Pinpoint the cell where the given text exists, returning its [X, Y] midpoint coordinate. 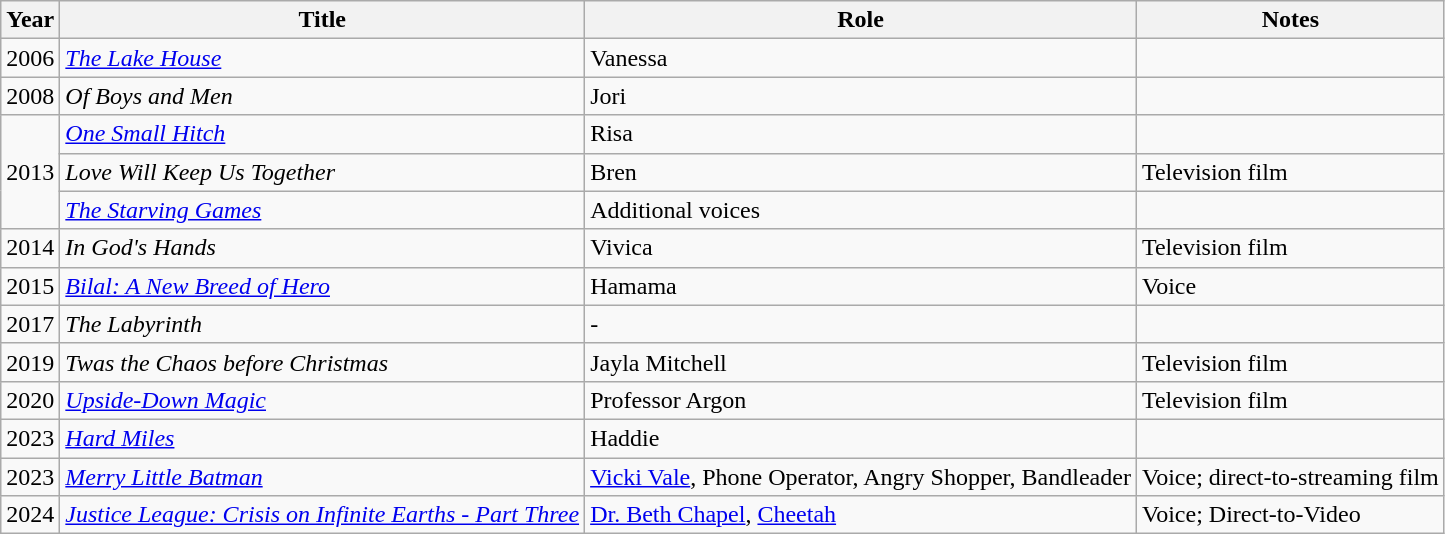
Risa [861, 134]
Bren [861, 172]
Dr. Beth Chapel, Cheetah [861, 515]
In God's Hands [322, 248]
Voice; direct-to-streaming film [1290, 477]
Voice; Direct-to-Video [1290, 515]
Professor Argon [861, 400]
Voice [1290, 286]
2006 [30, 58]
One Small Hitch [322, 134]
- [861, 324]
Vicki Vale, Phone Operator, Angry Shopper, Bandleader [861, 477]
2024 [30, 515]
Year [30, 20]
Merry Little Batman [322, 477]
Hamama [861, 286]
2013 [30, 172]
Jayla Mitchell [861, 362]
2015 [30, 286]
Bilal: A New Breed of Hero [322, 286]
2020 [30, 400]
Additional voices [861, 210]
Of Boys and Men [322, 96]
Justice League: Crisis on Infinite Earths - Part Three [322, 515]
The Starving Games [322, 210]
The Labyrinth [322, 324]
Vivica [861, 248]
Upside-Down Magic [322, 400]
Haddie [861, 438]
Notes [1290, 20]
2019 [30, 362]
2008 [30, 96]
Title [322, 20]
Role [861, 20]
2017 [30, 324]
Jori [861, 96]
Twas the Chaos before Christmas [322, 362]
Hard Miles [322, 438]
The Lake House [322, 58]
2014 [30, 248]
Vanessa [861, 58]
Love Will Keep Us Together [322, 172]
